Provide the [X, Y] coordinate of the cell's center where the given text is located.  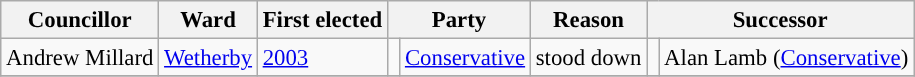
Andrew Millard [80, 58]
Conservative [466, 58]
First elected [322, 20]
stood down [588, 58]
Wetherby [208, 58]
Alan Lamb (Conservative) [786, 58]
Reason [588, 20]
Party [460, 20]
Ward [208, 20]
Successor [780, 20]
2003 [322, 58]
Councillor [80, 20]
